Detect which cell encompasses the target text, then output its (X, Y) center coordinate. 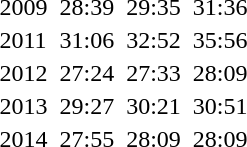
27:24 (87, 73)
29:27 (87, 106)
30:21 (154, 106)
32:52 (154, 40)
27:33 (154, 73)
31:06 (87, 40)
